Identify which cell holds the provided text, then report its [x, y] central coordinate. 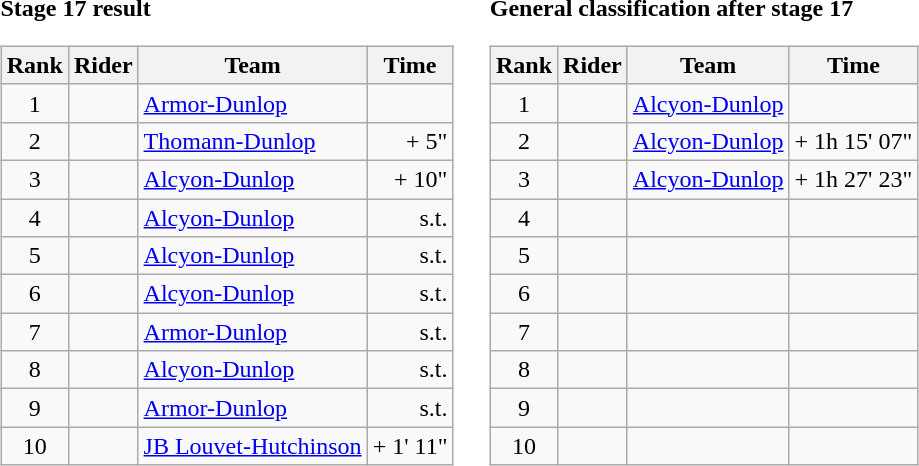
+ 1h 15' 07" [854, 141]
+ 1' 11" [410, 446]
+ 1h 27' 23" [854, 179]
+ 5" [410, 141]
+ 10" [410, 179]
JB Louvet-Hutchinson [252, 446]
Thomann-Dunlop [252, 141]
